Return the (x, y) coordinate for the center point of the cell that contains the specified text.  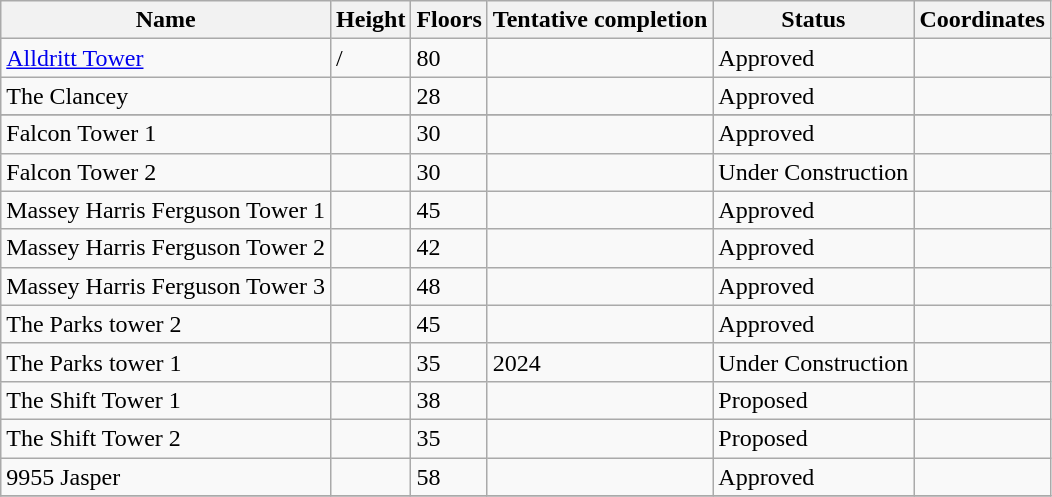
/ (371, 58)
The Parks tower 2 (166, 324)
The Clancey (166, 96)
Falcon Tower 1 (166, 134)
80 (449, 58)
2024 (600, 362)
Height (371, 20)
The Shift Tower 2 (166, 438)
Name (166, 20)
28 (449, 96)
48 (449, 286)
38 (449, 400)
42 (449, 248)
Coordinates (982, 20)
Massey Harris Ferguson Tower 3 (166, 286)
Massey Harris Ferguson Tower 2 (166, 248)
Status (814, 20)
9955 Jasper (166, 477)
The Shift Tower 1 (166, 400)
Falcon Tower 2 (166, 172)
58 (449, 477)
The Parks tower 1 (166, 362)
Tentative completion (600, 20)
Floors (449, 20)
Massey Harris Ferguson Tower 1 (166, 210)
Alldritt Tower (166, 58)
